Search for the cell housing the specified text and yield its [X, Y] center coordinate. 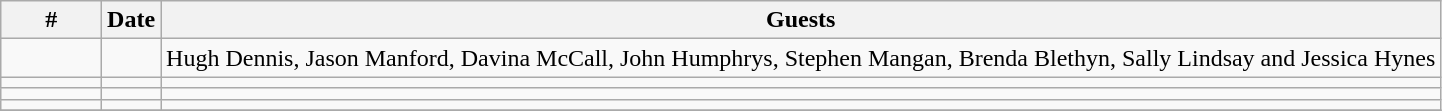
# [52, 20]
Hugh Dennis, Jason Manford, Davina McCall, John Humphrys, Stephen Mangan, Brenda Blethyn, Sally Lindsay and Jessica Hynes [801, 58]
Guests [801, 20]
Date [132, 20]
